Capture the cell that displays the provided text and extract its [x, y] central coordinate. 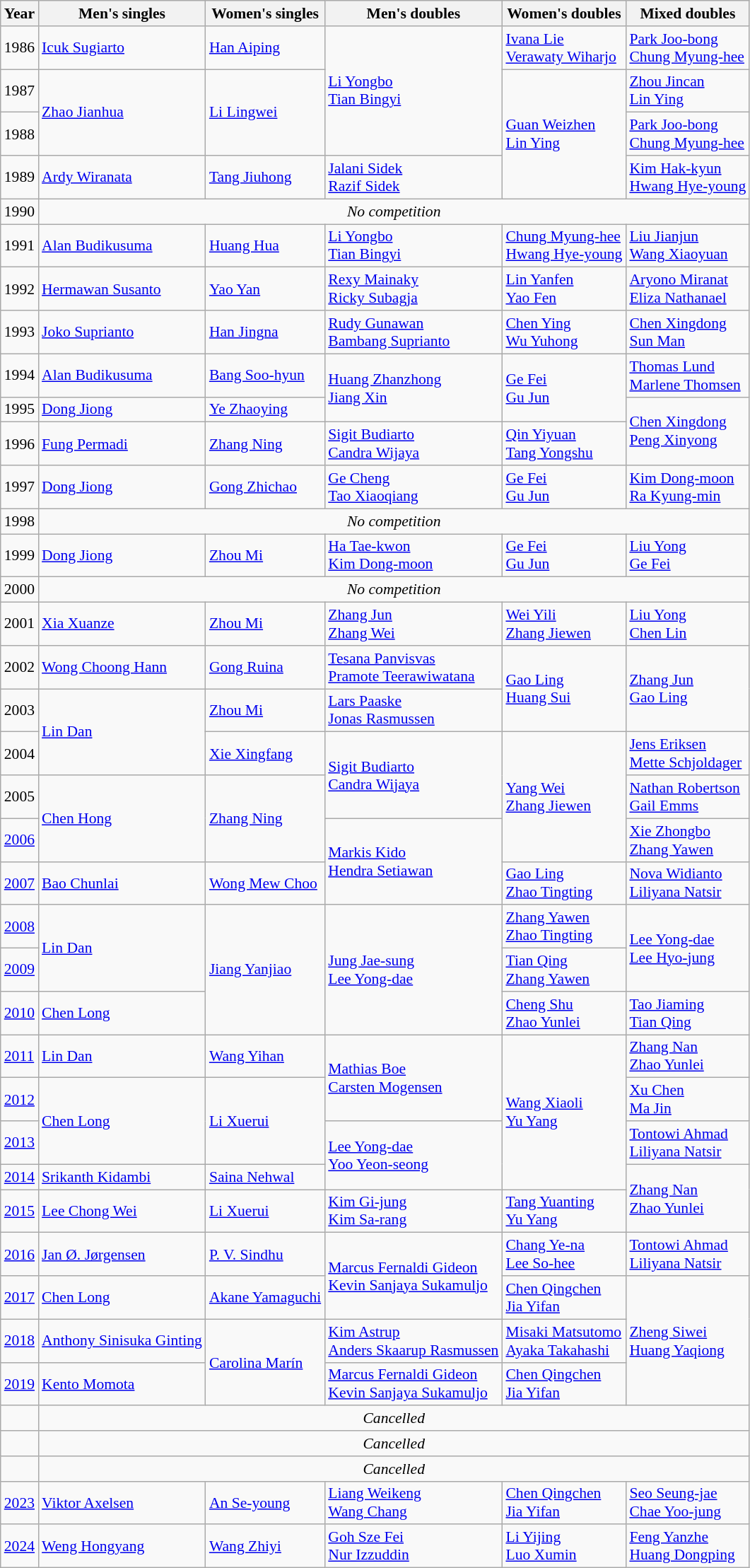
2007 [20, 883]
Anthony Sinisuka Ginting [122, 1341]
Gong Zhichao [265, 487]
Gao Ling Zhao Tingting [564, 883]
Wong Choong Hann [122, 668]
Zhou Jincan Lin Ying [687, 91]
Viktor Axelsen [122, 1502]
Lin Yanfen Yao Fen [564, 289]
Jan Ø. Jørgensen [122, 1255]
Ge Cheng Tao Xiaoqiang [413, 487]
Aryono Miranat Eliza Nathanael [687, 289]
1990 [20, 211]
Chang Ye-na Lee So-hee [564, 1255]
2004 [20, 754]
Yao Yan [265, 289]
Cheng Shu Zhao Yunlei [564, 1013]
Liang Weikeng Wang Chang [413, 1502]
1995 [20, 410]
Akane Yamaguchi [265, 1297]
2000 [20, 590]
Kim Gi-jung Kim Sa-rang [413, 1211]
Zhang Jun Zhang Wei [413, 624]
Qin Yiyuan Tang Yongshu [564, 444]
Yang Wei Zhang Jiewen [564, 796]
Chung Myung-hee Hwang Hye-young [564, 246]
Tian Qing Zhang Yawen [564, 970]
Tang Jiuhong [265, 177]
Huang Zhanzhong Jiang Xin [413, 388]
Nova Widianto Liliyana Natsir [687, 883]
Lee Yong-dae Yoo Yeon-seong [413, 1156]
Xie Zhongbo Zhang Yawen [687, 840]
Rexy Mainaky Ricky Subagja [413, 289]
Weng Hongyang [122, 1546]
Wang Zhiyi [265, 1546]
Chen Hong [122, 818]
Li Lingwei [265, 112]
Jiang Yanjiao [265, 970]
Liu Jianjun Wang Xiaoyuan [687, 246]
Tao Jiaming Tian Qing [687, 1013]
Lars Paaske Jonas Rasmussen [413, 710]
Zheng Siwei Huang Yaqiong [687, 1341]
Icuk Sugiarto [122, 48]
2024 [20, 1546]
Kento Momota [122, 1383]
Ardy Wiranata [122, 177]
1987 [20, 91]
Goh Sze Fei Nur Izzuddin [413, 1546]
1998 [20, 521]
1992 [20, 289]
2023 [20, 1502]
Zhao Jianhua [122, 112]
Wei Yili Zhang Jiewen [564, 624]
2011 [20, 1057]
1986 [20, 48]
Kim Dong-moon Ra Kyung-min [687, 487]
Feng Yanzhe Huang Dongping [687, 1546]
1993 [20, 332]
Huang Hua [265, 246]
1999 [20, 556]
2014 [20, 1177]
Hermawan Susanto [122, 289]
2012 [20, 1099]
Tang Yuanting Yu Yang [564, 1211]
Guan Weizhen Lin Ying [564, 134]
Lee Yong-dae Lee Hyo-jung [687, 948]
Ha Tae-kwon Kim Dong-moon [413, 556]
Markis Kido Hendra Setiawan [413, 861]
2008 [20, 927]
Jens Eriksen Mette Schjoldager [687, 754]
Mixed doubles [687, 13]
Li Yijing Luo Xumin [564, 1546]
2002 [20, 668]
2009 [20, 970]
2006 [20, 840]
Joko Suprianto [122, 332]
Misaki Matsutomo Ayaka Takahashi [564, 1341]
Wang Yihan [265, 1057]
Mathias Boe Carsten Mogensen [413, 1078]
2010 [20, 1013]
Wang Xiaoli Yu Yang [564, 1112]
2003 [20, 710]
Bao Chunlai [122, 883]
Men's singles [122, 13]
An Se-young [265, 1502]
Han Jingna [265, 332]
2019 [20, 1383]
Zhang Yawen Zhao Tingting [564, 927]
P. V. Sindhu [265, 1255]
Jung Jae-sung Lee Yong-dae [413, 970]
2018 [20, 1341]
1997 [20, 487]
Men's doubles [413, 13]
Tesana Panvisvas Pramote Teerawiwatana [413, 668]
Rudy Gunawan Bambang Suprianto [413, 332]
Lee Chong Wei [122, 1211]
Chen Xingdong Sun Man [687, 332]
Han Aiping [265, 48]
1994 [20, 375]
Liu Yong Ge Fei [687, 556]
Kim Hak-kyun Hwang Hye-young [687, 177]
Xu Chen Ma Jin [687, 1099]
2001 [20, 624]
Seo Seung-jae Chae Yoo-jung [687, 1502]
Carolina Marín [265, 1362]
2013 [20, 1143]
2015 [20, 1211]
2016 [20, 1255]
Wong Mew Choo [265, 883]
Year [20, 13]
Liu Yong Chen Lin [687, 624]
2017 [20, 1297]
1989 [20, 177]
Xie Xingfang [265, 754]
Zhang Jun Gao Ling [687, 689]
Women's doubles [564, 13]
Gao Ling Huang Sui [564, 689]
Ye Zhaoying [265, 410]
2005 [20, 796]
Women's singles [265, 13]
Chen Xingdong Peng Xinyong [687, 431]
Jalani Sidek Razif Sidek [413, 177]
1991 [20, 246]
Kim Astrup Anders Skaarup Rasmussen [413, 1341]
Xia Xuanze [122, 624]
Thomas Lund Marlene Thomsen [687, 375]
Gong Ruina [265, 668]
Ivana Lie Verawaty Wiharjo [564, 48]
Bang Soo-hyun [265, 375]
Chen Ying Wu Yuhong [564, 332]
1988 [20, 134]
Saina Nehwal [265, 1177]
Srikanth Kidambi [122, 1177]
1996 [20, 444]
Fung Permadi [122, 444]
Nathan Robertson Gail Emms [687, 796]
